Pinpoint the cell where the given text exists, returning its [x, y] midpoint coordinate. 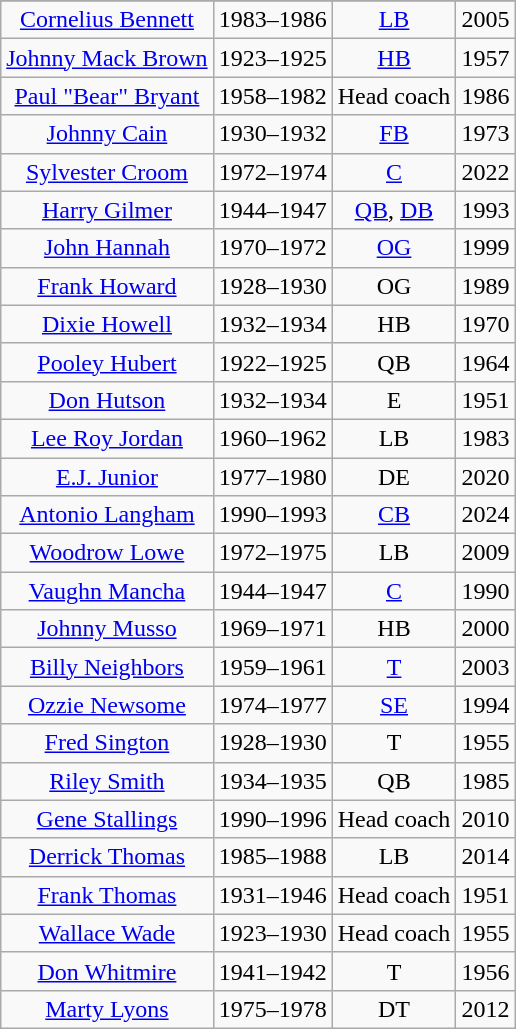
1958–1982 [272, 96]
1990 [486, 591]
QB, DB [394, 210]
Derrick Thomas [107, 857]
Don Hutson [107, 400]
2005 [486, 20]
1974–1977 [272, 705]
1957 [486, 58]
1999 [486, 248]
2000 [486, 629]
Marty Lyons [107, 1009]
E [394, 400]
2003 [486, 667]
1986 [486, 96]
1923–1930 [272, 933]
Cornelius Bennett [107, 20]
Billy Neighbors [107, 667]
1977–1980 [272, 477]
Paul "Bear" Bryant [107, 96]
Fred Sington [107, 743]
1983 [486, 438]
2012 [486, 1009]
2022 [486, 172]
1985 [486, 781]
Don Whitmire [107, 971]
Dixie Howell [107, 324]
Woodrow Lowe [107, 553]
1931–1946 [272, 895]
1960–1962 [272, 438]
1934–1935 [272, 781]
Gene Stallings [107, 819]
1969–1971 [272, 629]
Frank Thomas [107, 895]
Sylvester Croom [107, 172]
Johnny Cain [107, 134]
Vaughn Mancha [107, 591]
John Hannah [107, 248]
Wallace Wade [107, 933]
Riley Smith [107, 781]
Antonio Langham [107, 515]
Harry Gilmer [107, 210]
Johnny Musso [107, 629]
DT [394, 1009]
DE [394, 477]
1923–1925 [272, 58]
2010 [486, 819]
2014 [486, 857]
1959–1961 [272, 667]
1983–1986 [272, 20]
CB [394, 515]
Lee Roy Jordan [107, 438]
1956 [486, 971]
Ozzie Newsome [107, 705]
SE [394, 705]
2009 [486, 553]
1985–1988 [272, 857]
1922–1925 [272, 362]
1989 [486, 286]
1970 [486, 324]
2020 [486, 477]
Johnny Mack Brown [107, 58]
1973 [486, 134]
1975–1978 [272, 1009]
1994 [486, 705]
1990–1996 [272, 819]
1964 [486, 362]
1990–1993 [272, 515]
Frank Howard [107, 286]
1970–1972 [272, 248]
Pooley Hubert [107, 362]
1993 [486, 210]
1941–1942 [272, 971]
1972–1975 [272, 553]
1972–1974 [272, 172]
E.J. Junior [107, 477]
1930–1932 [272, 134]
2024 [486, 515]
FB [394, 134]
